Find where the given text appears and provide that cell's center as (x, y) coordinate. 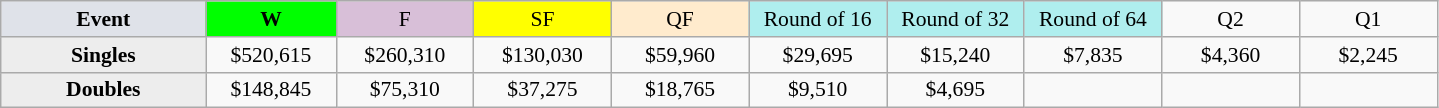
W (271, 19)
$130,030 (543, 55)
$2,245 (1368, 55)
$29,695 (818, 55)
$520,615 (271, 55)
$7,835 (1093, 55)
$4,360 (1231, 55)
$15,240 (955, 55)
Q1 (1368, 19)
$75,310 (405, 90)
SF (543, 19)
$59,960 (680, 55)
$4,695 (955, 90)
Event (104, 19)
Q2 (1231, 19)
$18,765 (680, 90)
Doubles (104, 90)
F (405, 19)
$9,510 (818, 90)
QF (680, 19)
$260,310 (405, 55)
Round of 64 (1093, 19)
$37,275 (543, 90)
Round of 16 (818, 19)
Singles (104, 55)
Round of 32 (955, 19)
$148,845 (271, 90)
